Return [x, y] of the center of cell containing provided text 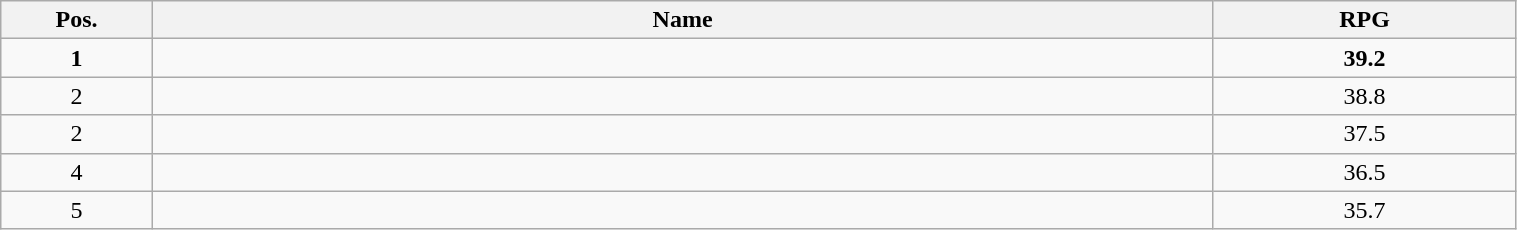
Pos. [77, 20]
39.2 [1364, 58]
38.8 [1364, 96]
RPG [1364, 20]
37.5 [1364, 134]
1 [77, 58]
4 [77, 172]
35.7 [1364, 210]
36.5 [1364, 172]
Name [682, 20]
5 [77, 210]
